For the text-containing cell, return its midpoint in (x, y) coordinate format. 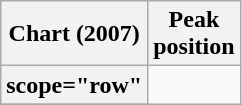
Peakposition (194, 34)
Chart (2007) (74, 34)
scope="row" (74, 85)
